Provide the [X, Y] coordinate of the cell's center where the given text is located.  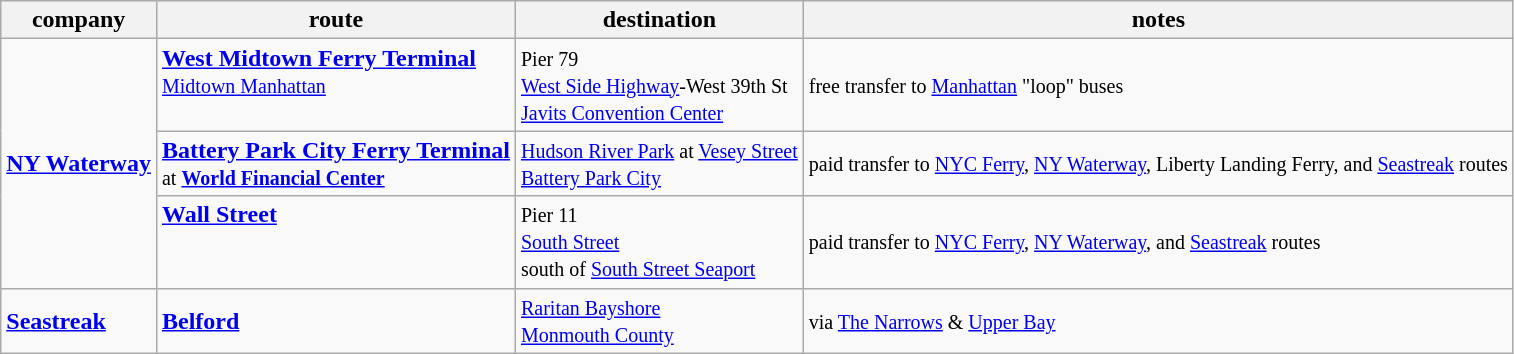
Pier 11South Streetsouth of South Street Seaport [659, 242]
paid transfer to NYC Ferry, NY Waterway, and Seastreak routes [1158, 242]
via The Narrows & Upper Bay [1158, 320]
NY Waterway [79, 164]
Battery Park City Ferry Terminalat World Financial Center [336, 164]
Wall Street [336, 242]
destination [659, 20]
paid transfer to NYC Ferry, NY Waterway, Liberty Landing Ferry, and Seastreak routes [1158, 164]
Belford [336, 320]
route [336, 20]
Seastreak [79, 320]
Raritan BayshoreMonmouth County [659, 320]
company [79, 20]
Hudson River Park at Vesey StreetBattery Park City [659, 164]
notes [1158, 20]
free transfer to Manhattan "loop" buses [1158, 85]
Pier 79 West Side Highway-West 39th StJavits Convention Center [659, 85]
West Midtown Ferry TerminalMidtown Manhattan [336, 85]
